Extract the [X, Y] coordinate from the center of the cell holding the provided text.  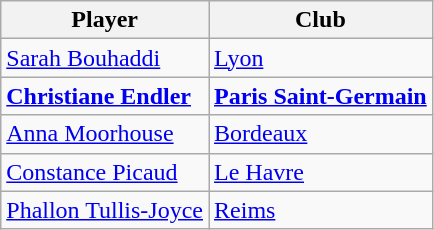
Anna Moorhouse [105, 134]
Phallon Tullis-Joyce [105, 210]
Sarah Bouhaddi [105, 58]
Le Havre [321, 172]
Player [105, 20]
Constance Picaud [105, 172]
Club [321, 20]
Christiane Endler [105, 96]
Lyon [321, 58]
Reims [321, 210]
Paris Saint-Germain [321, 96]
Bordeaux [321, 134]
